Extract the [X, Y] coordinate from the center of the cell holding the provided text.  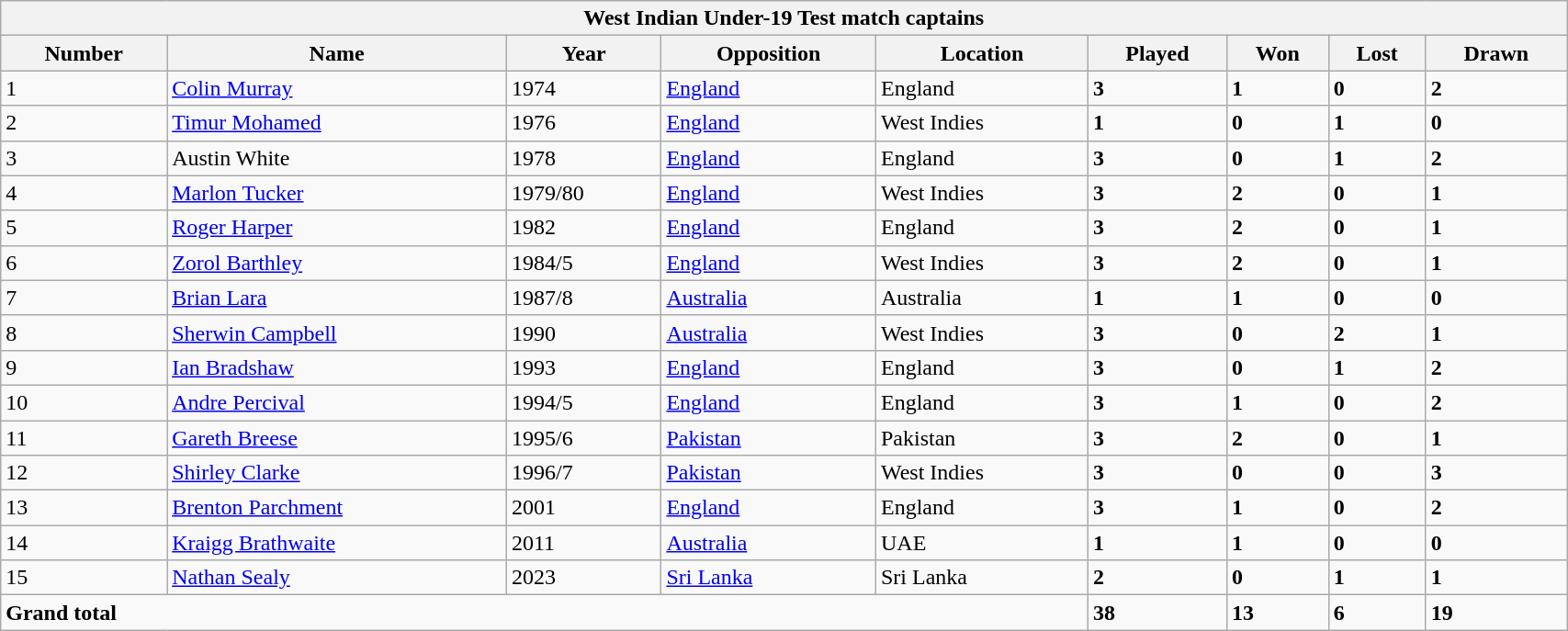
Drawn [1496, 53]
10 [85, 402]
2001 [583, 508]
Grand total [545, 613]
1984/5 [583, 263]
Name [337, 53]
Shirley Clarke [337, 473]
8 [85, 332]
1996/7 [583, 473]
1982 [583, 228]
1979/80 [583, 193]
Opposition [769, 53]
Location [981, 53]
19 [1496, 613]
Marlon Tucker [337, 193]
Won [1277, 53]
15 [85, 578]
Colin Murray [337, 88]
1974 [583, 88]
11 [85, 438]
2023 [583, 578]
7 [85, 298]
1995/6 [583, 438]
38 [1157, 613]
1976 [583, 123]
1990 [583, 332]
Austin White [337, 158]
Number [85, 53]
2011 [583, 543]
14 [85, 543]
Kraigg Brathwaite [337, 543]
Brian Lara [337, 298]
Brenton Parchment [337, 508]
Sherwin Campbell [337, 332]
UAE [981, 543]
9 [85, 367]
1987/8 [583, 298]
1994/5 [583, 402]
1978 [583, 158]
Gareth Breese [337, 438]
5 [85, 228]
Timur Mohamed [337, 123]
1993 [583, 367]
Roger Harper [337, 228]
West Indian Under-19 Test match captains [784, 18]
Zorol Barthley [337, 263]
Year [583, 53]
12 [85, 473]
Ian Bradshaw [337, 367]
4 [85, 193]
Andre Percival [337, 402]
Lost [1377, 53]
Played [1157, 53]
Nathan Sealy [337, 578]
